Locate the cell with the specified text and output its [x, y] center coordinate. 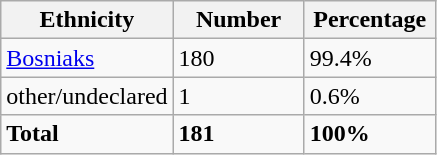
180 [238, 58]
Percentage [370, 20]
Number [238, 20]
0.6% [370, 96]
Ethnicity [87, 20]
181 [238, 134]
100% [370, 134]
99.4% [370, 58]
Bosniaks [87, 58]
other/undeclared [87, 96]
1 [238, 96]
Total [87, 134]
